Scan for the cell matching the given text and deliver its [x, y] coordinate at center. 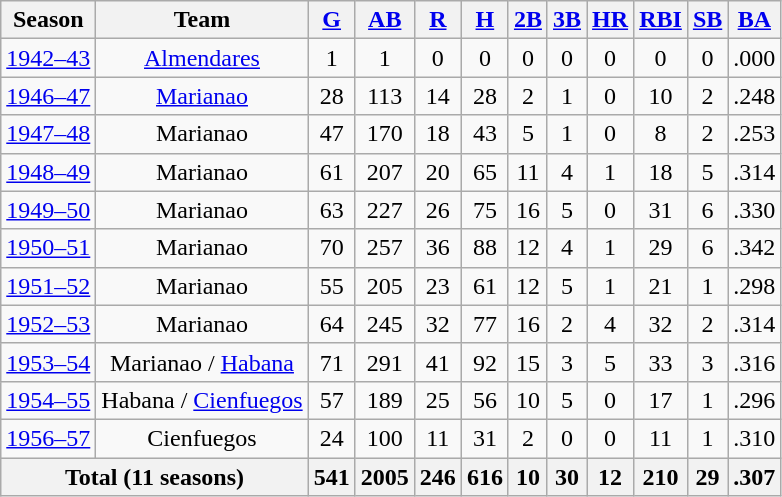
14 [438, 96]
2005 [384, 477]
1942–43 [48, 58]
.310 [754, 438]
207 [384, 172]
1948–49 [48, 172]
17 [661, 400]
257 [384, 248]
25 [438, 400]
616 [484, 477]
92 [484, 362]
43 [484, 134]
64 [332, 324]
1947–48 [48, 134]
.248 [754, 96]
Habana / Cienfuegos [202, 400]
1950–51 [48, 248]
2B [528, 20]
33 [661, 362]
1946–47 [48, 96]
291 [384, 362]
75 [484, 210]
.342 [754, 248]
RBI [661, 20]
1951–52 [48, 286]
113 [384, 96]
3B [566, 20]
541 [332, 477]
Almendares [202, 58]
41 [438, 362]
227 [384, 210]
Team [202, 20]
47 [332, 134]
.330 [754, 210]
H [484, 20]
70 [332, 248]
1953–54 [48, 362]
71 [332, 362]
210 [661, 477]
63 [332, 210]
Total (11 seasons) [154, 477]
8 [661, 134]
24 [332, 438]
57 [332, 400]
245 [384, 324]
1952–53 [48, 324]
36 [438, 248]
88 [484, 248]
65 [484, 172]
77 [484, 324]
.316 [754, 362]
SB [707, 20]
21 [661, 286]
26 [438, 210]
Season [48, 20]
23 [438, 286]
.298 [754, 286]
.000 [754, 58]
Marianao / Habana [202, 362]
1954–55 [48, 400]
170 [384, 134]
205 [384, 286]
246 [438, 477]
BA [754, 20]
189 [384, 400]
56 [484, 400]
.296 [754, 400]
30 [566, 477]
1956–57 [48, 438]
.253 [754, 134]
HR [610, 20]
R [438, 20]
AB [384, 20]
55 [332, 286]
G [332, 20]
1949–50 [48, 210]
Cienfuegos [202, 438]
.307 [754, 477]
20 [438, 172]
15 [528, 362]
100 [384, 438]
